Capture the cell that displays the provided text and extract its [x, y] central coordinate. 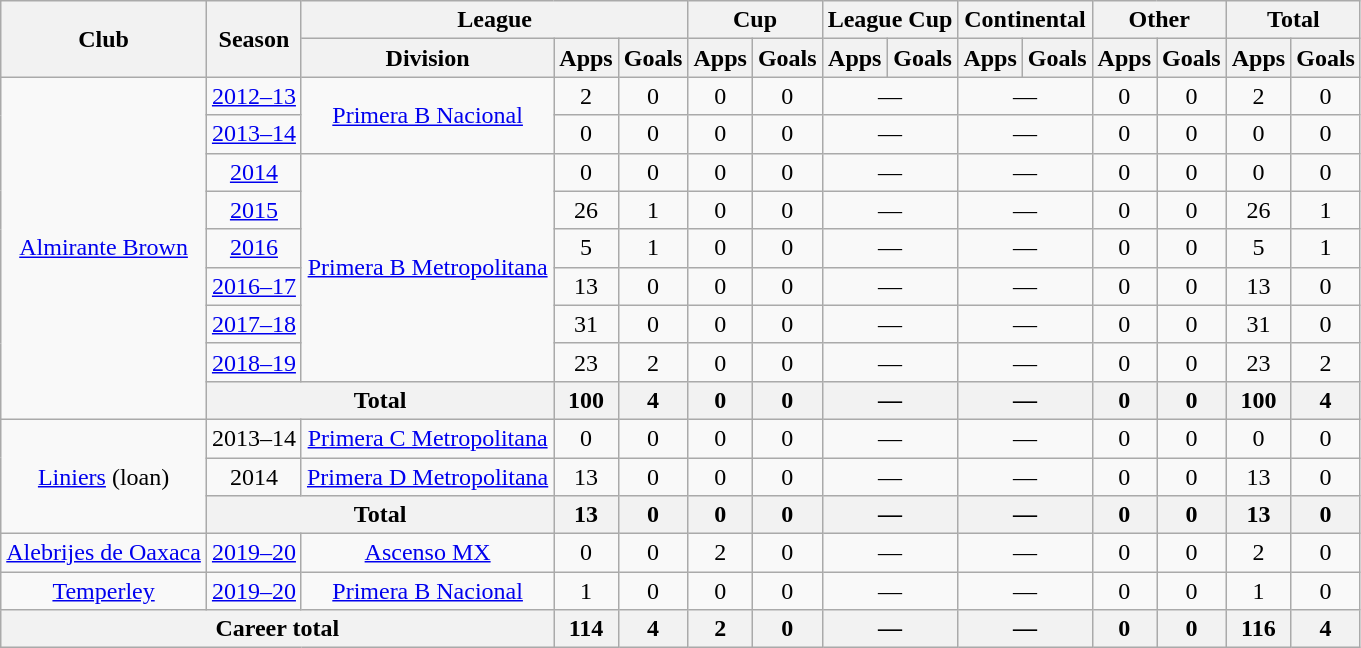
Cup [755, 20]
League Cup [890, 20]
2016 [254, 248]
Division [427, 58]
Ascenso MX [427, 553]
Primera B Metropolitana [427, 267]
Primera C Metropolitana [427, 438]
League [494, 20]
2018–19 [254, 362]
Season [254, 39]
2012–13 [254, 96]
Alebrijes de Oaxaca [104, 553]
116 [1258, 629]
Other [1159, 20]
Liniers (loan) [104, 476]
2015 [254, 210]
Club [104, 39]
Career total [278, 629]
Continental [1025, 20]
2017–18 [254, 324]
114 [586, 629]
Almirante Brown [104, 248]
Temperley [104, 591]
2016–17 [254, 286]
Primera D Metropolitana [427, 477]
